Provide the (x, y) coordinate of the cell's center where the given text is located.  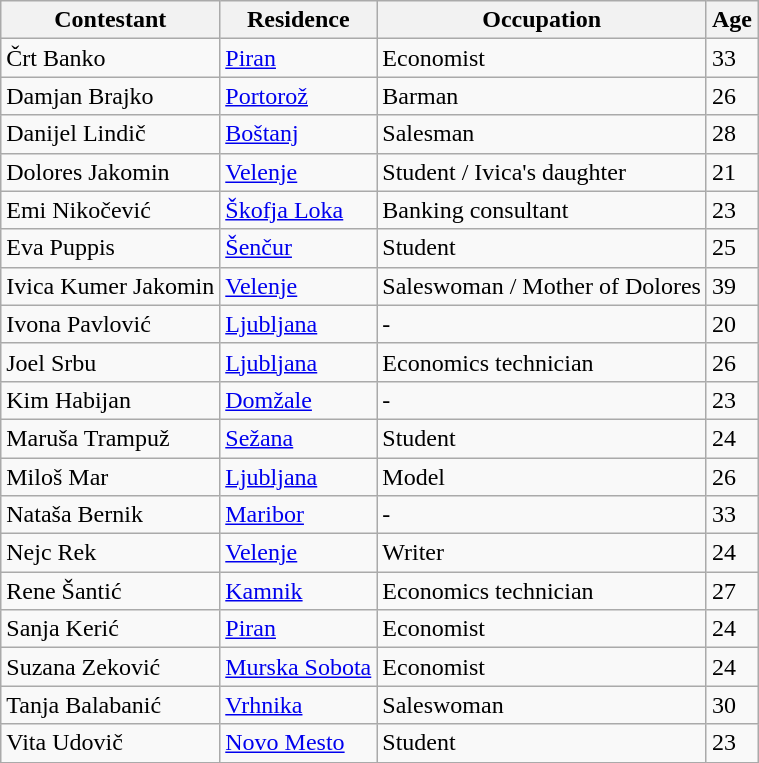
Banking consultant (542, 210)
Vita Udovič (110, 743)
Occupation (542, 20)
Maribor (298, 515)
Eva Puppis (110, 248)
Dolores Jakomin (110, 172)
Tanja Balabanić (110, 705)
Portorož (298, 96)
Ivona Pavlović (110, 324)
Residence (298, 20)
Saleswoman (542, 705)
Škofja Loka (298, 210)
30 (732, 705)
Boštanj (298, 134)
Sanja Kerić (110, 629)
21 (732, 172)
Vrhnika (298, 705)
Črt Banko (110, 58)
Kamnik (298, 591)
Sežana (298, 438)
25 (732, 248)
Barman (542, 96)
Miloš Mar (110, 477)
Murska Sobota (298, 667)
Novo Mesto (298, 743)
Age (732, 20)
Kim Habijan (110, 400)
27 (732, 591)
Contestant (110, 20)
Nataša Bernik (110, 515)
Domžale (298, 400)
Ivica Kumer Jakomin (110, 286)
Šenčur (298, 248)
Suzana Zeković (110, 667)
Nejc Rek (110, 553)
Rene Šantić (110, 591)
20 (732, 324)
Writer (542, 553)
Salesman (542, 134)
Danijel Lindič (110, 134)
Joel Srbu (110, 362)
Damjan Brajko (110, 96)
39 (732, 286)
Student / Ivica's daughter (542, 172)
28 (732, 134)
Model (542, 477)
Saleswoman / Mother of Dolores (542, 286)
Emi Nikočević (110, 210)
Maruša Trampuž (110, 438)
